For the text-containing cell, return its midpoint in [X, Y] coordinate format. 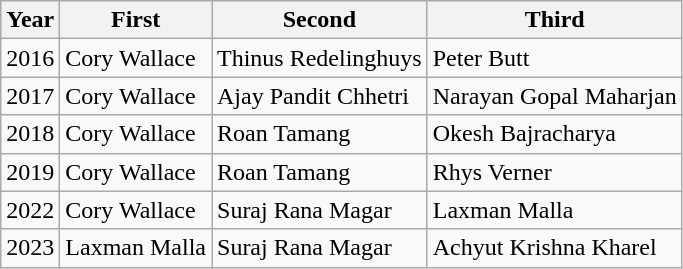
Third [554, 20]
Peter Butt [554, 58]
2023 [30, 248]
2017 [30, 96]
2019 [30, 172]
Achyut Krishna Kharel [554, 248]
Rhys Verner [554, 172]
Narayan Gopal Maharjan [554, 96]
Thinus Redelinghuys [320, 58]
2018 [30, 134]
2022 [30, 210]
Second [320, 20]
2016 [30, 58]
Okesh Bajracharya [554, 134]
Ajay Pandit Chhetri [320, 96]
First [136, 20]
Year [30, 20]
